Scan for the cell matching the given text and deliver its (X, Y) coordinate at center. 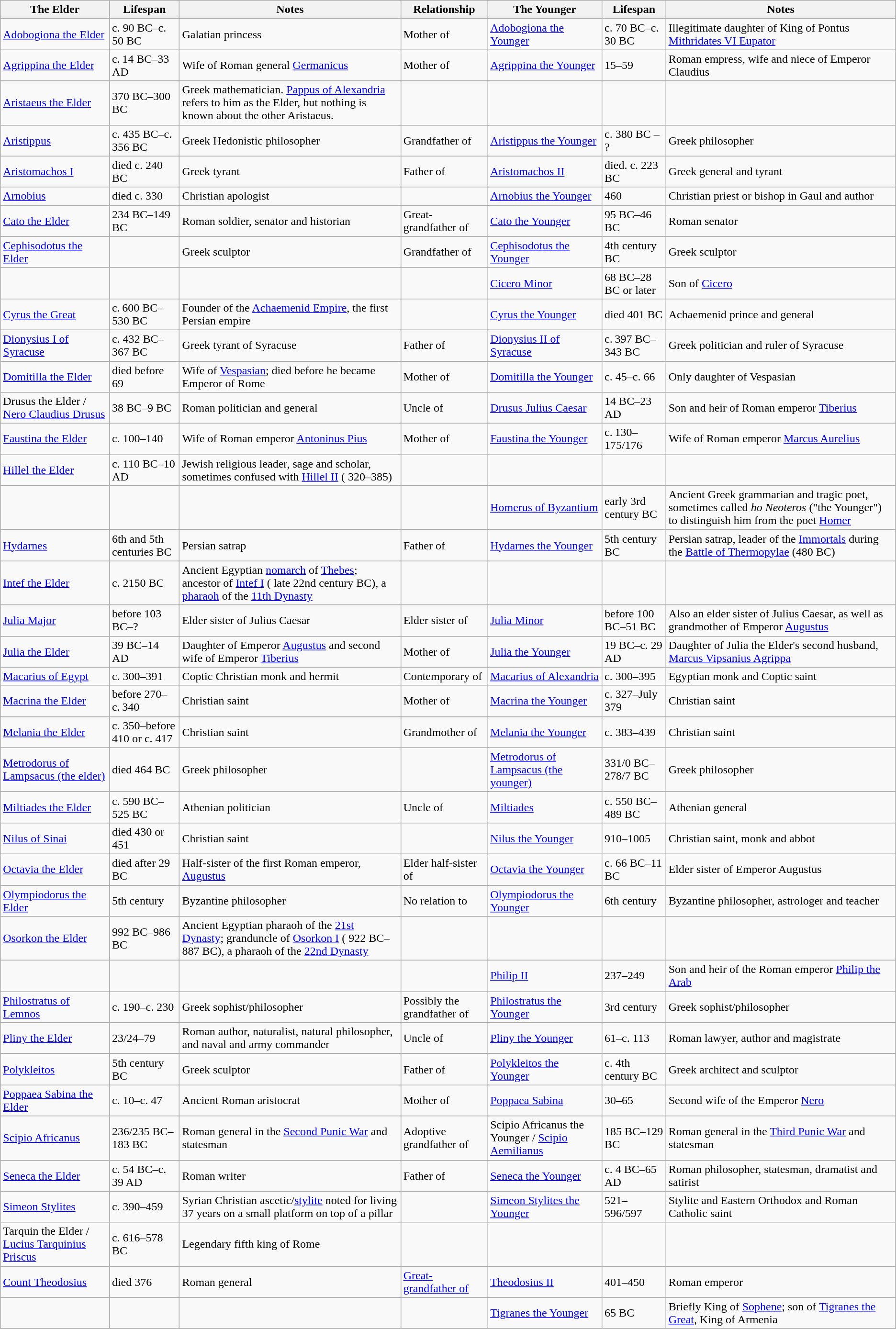
c. 10–c. 47 (145, 1101)
Cicero Minor (545, 283)
Pliny the Younger (545, 1039)
14 BC–23 AD (634, 408)
Aristomachos II (545, 171)
c. 432 BC–367 BC (145, 346)
331/0 BC–278/7 BC (634, 770)
38 BC–9 BC (145, 408)
Ancient Egyptian nomarch of Thebes; ancestor of Intef I ( late 22nd century BC), a pharaoh of the 11th Dynasty (290, 583)
Son and heir of the Roman emperor Philip the Arab (781, 976)
Jewish religious leader, sage and scholar, sometimes confused with Hillel II ( 320–385) (290, 470)
c. 2150 BC (145, 583)
Roman emperor (781, 1282)
Dionysius I of Syracuse (55, 346)
Son and heir of Roman emperor Tiberius (781, 408)
Greek tyrant (290, 171)
died c. 240 BC (145, 171)
c. 350–before 410 or c. 417 (145, 732)
Seneca the Elder (55, 1175)
c. 100–140 (145, 439)
Cato the Elder (55, 221)
234 BC–149 BC (145, 221)
Hydarnes (55, 546)
Nilus of Sinai (55, 838)
c. 300–391 (145, 676)
Scipio Africanus the Younger / Scipio Aemilianus (545, 1138)
c. 14 BC–33 AD (145, 65)
Stylite and Eastern Orthodox and Roman Catholic saint (781, 1207)
Elder half-sister of (444, 869)
Possibly the grandfather of (444, 1007)
Cyrus the Great (55, 314)
Cephisodotus the Younger (545, 252)
68 BC–28 BC or later (634, 283)
Roman lawyer, author and magistrate (781, 1039)
Relationship (444, 10)
Simeon Stylites the Younger (545, 1207)
30–65 (634, 1101)
before 100 BC–51 BC (634, 620)
Agrippina the Elder (55, 65)
23/24–79 (145, 1039)
Wife of Roman emperor Antoninus Pius (290, 439)
Greek Hedonistic philosopher (290, 141)
Roman soldier, senator and historian (290, 221)
Roman politician and general (290, 408)
Melania the Younger (545, 732)
Adoptive grandfather of (444, 1138)
Drusus Julius Caesar (545, 408)
61–c. 113 (634, 1039)
died 376 (145, 1282)
Roman author, naturalist, natural philosopher, and naval and army commander (290, 1039)
c. 600 BC–530 BC (145, 314)
Achaemenid prince and general (781, 314)
992 BC–986 BC (145, 938)
Athenian politician (290, 807)
Elder sister of Emperor Augustus (781, 869)
before 270–c. 340 (145, 701)
c. 4th century BC (634, 1069)
Theodosius II (545, 1282)
6th century (634, 901)
No relation to (444, 901)
Illegitimate daughter of King of Pontus Mithridates VI Eupator (781, 34)
Contemporary of (444, 676)
185 BC–129 BC (634, 1138)
c. 110 BC–10 AD (145, 470)
c. 590 BC–525 BC (145, 807)
c. 4 BC–65 AD (634, 1175)
Julia the Elder (55, 652)
236/235 BC–183 BC (145, 1138)
Founder of the Achaemenid Empire, the first Persian empire (290, 314)
460 (634, 196)
Tigranes the Younger (545, 1313)
Julia Major (55, 620)
Roman writer (290, 1175)
Elder sister of (444, 620)
Greek mathematician. Pappus of Alexandria refers to him as the Elder, but nothing is known about the other Aristaeus. (290, 103)
Hillel the Elder (55, 470)
Son of Cicero (781, 283)
died after 29 BC (145, 869)
Philip II (545, 976)
Byzantine philosopher, astrologer and teacher (781, 901)
Adobogiona the Younger (545, 34)
died c. 330 (145, 196)
c. 130–175/176 (634, 439)
Coptic Christian monk and hermit (290, 676)
Tarquin the Elder / Lucius Tarquinius Priscus (55, 1244)
c. 380 BC – ? (634, 141)
521–596/597 (634, 1207)
Drusus the Elder / Nero Claudius Drusus (55, 408)
Roman general in the Third Punic War and statesman (781, 1138)
Poppaea Sabina the Elder (55, 1101)
Scipio Africanus (55, 1138)
Roman empress, wife and niece of Emperor Claudius (781, 65)
c. 397 BC–343 BC (634, 346)
Dionysius II of Syracuse (545, 346)
Egyptian monk and Coptic saint (781, 676)
Christian saint, monk and abbot (781, 838)
Ancient Egyptian pharaoh of the 21st Dynasty; granduncle of Osorkon I ( 922 BC–887 BC), a pharaoh of the 22nd Dynasty (290, 938)
Christian priest or bishop in Gaul and author (781, 196)
237–249 (634, 976)
Roman philosopher, statesman, dramatist and satirist (781, 1175)
Cephisodotus the Elder (55, 252)
Faustina the Younger (545, 439)
c. 300–395 (634, 676)
Polykleitos the Younger (545, 1069)
Intef the Elder (55, 583)
Homerus of Byzantium (545, 508)
4th century BC (634, 252)
Wife of Roman emperor Marcus Aurelius (781, 439)
Greek politician and ruler of Syracuse (781, 346)
Greek architect and sculptor (781, 1069)
Ancient Greek grammarian and tragic poet, sometimes called ho Neoteros ("the Younger") to distinguish him from the poet Homer (781, 508)
Greek tyrant of Syracuse (290, 346)
Cyrus the Younger (545, 314)
Melania the Elder (55, 732)
Count Theodosius (55, 1282)
Second wife of the Emperor Nero (781, 1101)
c. 616–578 BC (145, 1244)
Roman general (290, 1282)
early 3rd century BC (634, 508)
c. 190–c. 230 (145, 1007)
The Younger (545, 10)
Miltiades (545, 807)
19 BC–c. 29 AD (634, 652)
died 401 BC (634, 314)
c. 90 BC–c. 50 BC (145, 34)
Cato the Younger (545, 221)
c. 45–c. 66 (634, 376)
Daughter of Julia the Elder's second husband, Marcus Vipsanius Agrippa (781, 652)
c. 390–459 (145, 1207)
65 BC (634, 1313)
c. 66 BC–11 BC (634, 869)
c. 383–439 (634, 732)
Roman general in the Second Punic War and statesman (290, 1138)
Arnobius (55, 196)
Adobogiona the Elder (55, 34)
Olympiodorus the Younger (545, 901)
died. c. 223 BC (634, 171)
c. 550 BC–489 BC (634, 807)
Byzantine philosopher (290, 901)
died 430 or 451 (145, 838)
before 103 BC–? (145, 620)
95 BC–46 BC (634, 221)
Elder sister of Julius Caesar (290, 620)
Philostratus of Lemnos (55, 1007)
Macarius of Egypt (55, 676)
c. 54 BC–c. 39 AD (145, 1175)
Agrippina the Younger (545, 65)
c. 435 BC–c. 356 BC (145, 141)
370 BC–300 BC (145, 103)
Aristippus the Younger (545, 141)
Nilus the Younger (545, 838)
6th and 5th centuries BC (145, 546)
Also an elder sister of Julius Caesar, as well as grandmother of Emperor Augustus (781, 620)
Metrodorus of Lampsacus (the younger) (545, 770)
Octavia the Younger (545, 869)
Half-sister of the first Roman emperor, Augustus (290, 869)
Greek general and tyrant (781, 171)
Only daughter of Vespasian (781, 376)
Roman senator (781, 221)
Persian satrap, leader of the Immortals during the Battle of Thermopylae (480 BC) (781, 546)
Polykleitos (55, 1069)
Aristaeus the Elder (55, 103)
Julia the Younger (545, 652)
Legendary fifth king of Rome (290, 1244)
Olympiodorus the Elder (55, 901)
Philostratus the Younger (545, 1007)
c. 327–July 379 (634, 701)
Poppaea Sabina (545, 1101)
401–450 (634, 1282)
Wife of Roman general Germanicus (290, 65)
Grandmother of (444, 732)
died before 69 (145, 376)
39 BC–14 AD (145, 652)
Julia Minor (545, 620)
Macarius of Alexandria (545, 676)
Syrian Christian ascetic/stylite noted for living 37 years on a small platform on top of a pillar (290, 1207)
15–59 (634, 65)
Osorkon the Elder (55, 938)
The Elder (55, 10)
Seneca the Younger (545, 1175)
Athenian general (781, 807)
Daughter of Emperor Augustus and second wife of Emperor Tiberius (290, 652)
Macrina the Elder (55, 701)
Pliny the Elder (55, 1039)
Briefly King of Sophene; son of Tigranes the Great, King of Armenia (781, 1313)
Miltiades the Elder (55, 807)
Hydarnes the Younger (545, 546)
Christian apologist (290, 196)
Domitilla the Younger (545, 376)
5th century (145, 901)
Arnobius the Younger (545, 196)
Octavia the Elder (55, 869)
Wife of Vespasian; died before he became Emperor of Rome (290, 376)
Persian satrap (290, 546)
Faustina the Elder (55, 439)
died 464 BC (145, 770)
Ancient Roman aristocrat (290, 1101)
910–1005 (634, 838)
Macrina the Younger (545, 701)
c. 70 BC–c. 30 BC (634, 34)
Aristippus (55, 141)
3rd century (634, 1007)
Domitilla the Elder (55, 376)
Simeon Stylites (55, 1207)
Galatian princess (290, 34)
Aristomachos I (55, 171)
Metrodorus of Lampsacus (the elder) (55, 770)
